Identify which cell holds the provided text, then report its (X, Y) central coordinate. 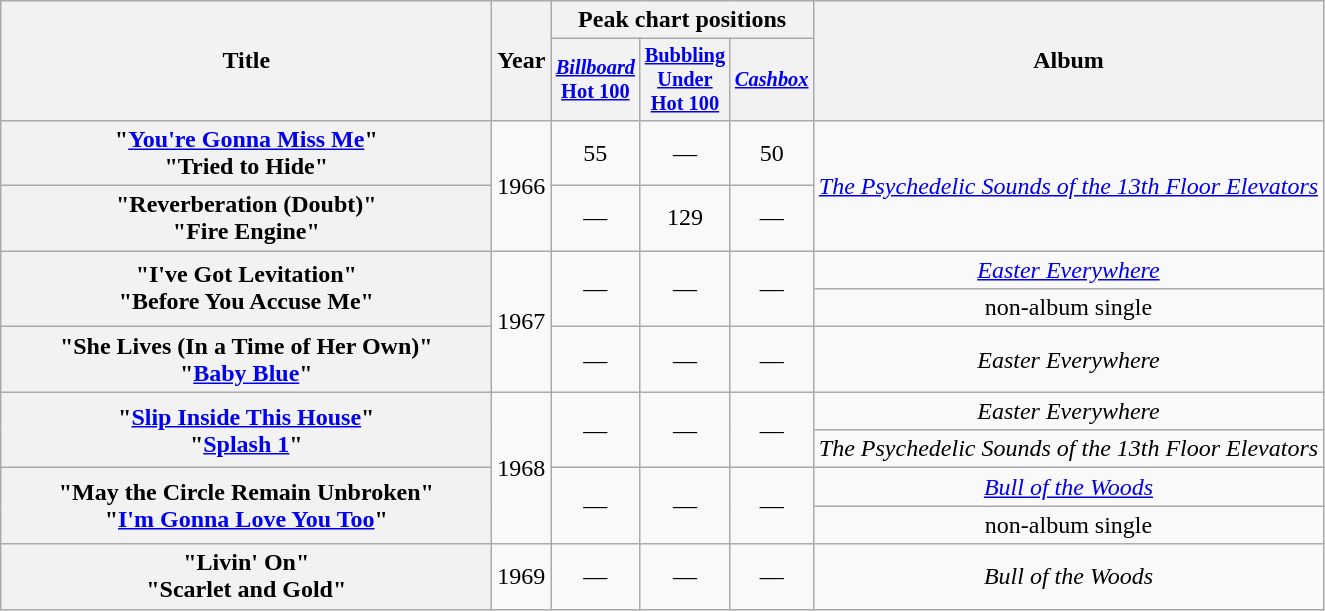
Year (522, 61)
129 (685, 218)
Title (246, 61)
50 (772, 152)
"Livin' On""Scarlet and Gold" (246, 576)
Cashbox (772, 80)
1966 (522, 185)
1968 (522, 468)
"She Lives (In a Time of Her Own)""Baby Blue" (246, 360)
55 (596, 152)
"Reverberation (Doubt)""Fire Engine" (246, 218)
Billboard Hot 100 (596, 80)
Bubbling Under Hot 100 (685, 80)
Album (1068, 61)
"You're Gonna Miss Me""Tried to Hide" (246, 152)
Peak chart positions (682, 20)
"May the Circle Remain Unbroken""I'm Gonna Love You Too" (246, 506)
"Slip Inside This House""Splash 1" (246, 430)
1967 (522, 322)
1969 (522, 576)
"I've Got Levitation""Before You Accuse Me" (246, 289)
